Capture the cell that displays the provided text and extract its (x, y) central coordinate. 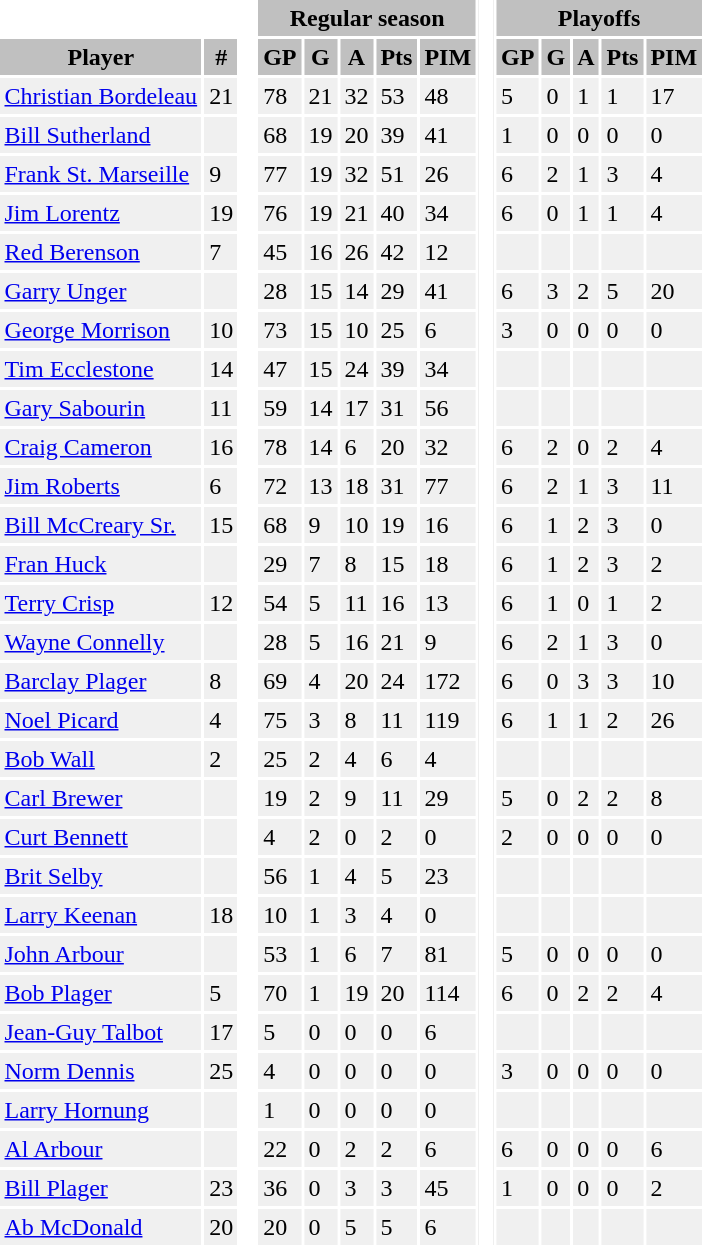
Barclay Plager (101, 681)
73 (280, 330)
76 (280, 213)
George Morrison (101, 330)
Wayne Connelly (101, 642)
Noel Picard (101, 720)
75 (280, 720)
Frank St. Marseille (101, 174)
John Arbour (101, 954)
Larry Hornung (101, 1110)
114 (448, 993)
# (222, 57)
72 (280, 486)
Red Berenson (101, 252)
22 (280, 1149)
51 (396, 174)
Bill Plager (101, 1188)
Carl Brewer (101, 798)
70 (280, 993)
Ab McDonald (101, 1227)
Jim Roberts (101, 486)
47 (280, 369)
Craig Cameron (101, 447)
54 (280, 603)
172 (448, 681)
Tim Ecclestone (101, 369)
69 (280, 681)
Al Arbour (101, 1149)
40 (396, 213)
59 (280, 408)
Regular season (368, 18)
48 (448, 96)
Bill McCreary Sr. (101, 525)
42 (396, 252)
119 (448, 720)
36 (280, 1188)
Fran Huck (101, 564)
Bob Wall (101, 759)
Gary Sabourin (101, 408)
Curt Bennett (101, 837)
Terry Crisp (101, 603)
81 (448, 954)
Bill Sutherland (101, 135)
Brit Selby (101, 876)
Playoffs (600, 18)
Jean-Guy Talbot (101, 1032)
Christian Bordeleau (101, 96)
Jim Lorentz (101, 213)
Norm Dennis (101, 1071)
Larry Keenan (101, 915)
Bob Plager (101, 993)
Player (101, 57)
Garry Unger (101, 291)
